Pinpoint the cell where the given text exists, returning its [x, y] midpoint coordinate. 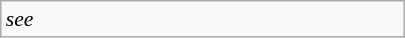
see [203, 19]
